Identify which cell holds the provided text, then report its [X, Y] central coordinate. 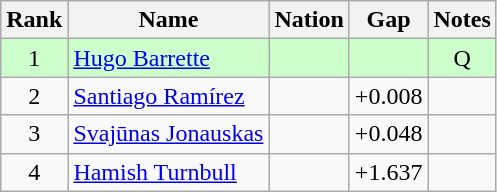
Notes [462, 20]
Name [168, 20]
Q [462, 58]
Hamish Turnbull [168, 172]
Rank [34, 20]
4 [34, 172]
+0.048 [388, 134]
+1.637 [388, 172]
Santiago Ramírez [168, 96]
Gap [388, 20]
Nation [309, 20]
+0.008 [388, 96]
Hugo Barrette [168, 58]
1 [34, 58]
2 [34, 96]
Svajūnas Jonauskas [168, 134]
3 [34, 134]
